Return the [x, y] coordinate for the center point of the cell that contains the specified text.  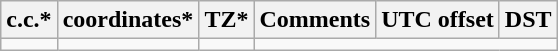
Comments [315, 20]
DST [528, 20]
c.c.* [29, 20]
coordinates* [128, 20]
UTC offset [438, 20]
TZ* [226, 20]
